Return (x, y) of the center of cell containing provided text 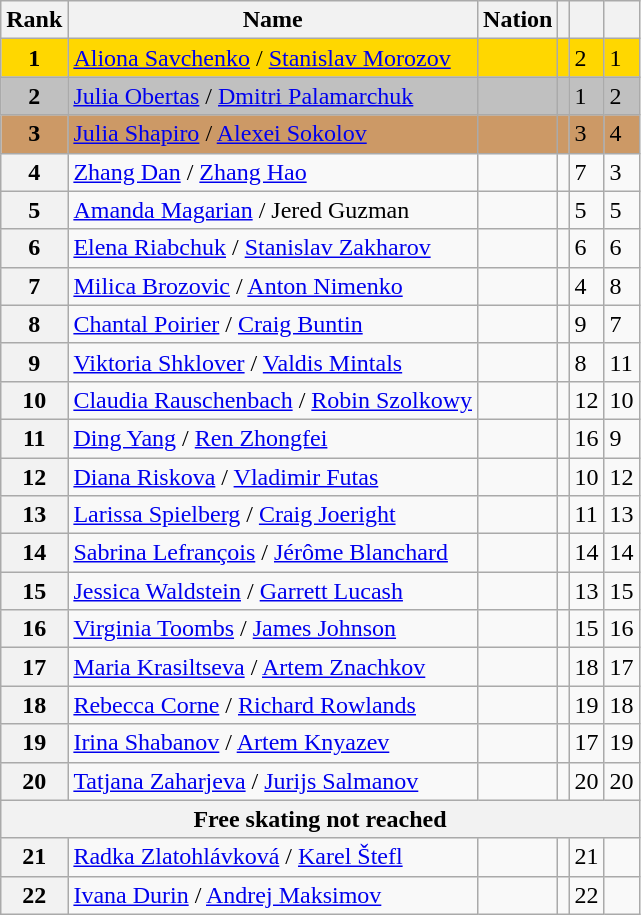
Jessica Waldstein / Garrett Lucash (273, 591)
Zhang Dan / Zhang Hao (273, 172)
Diana Riskova / Vladimir Futas (273, 477)
Tatjana Zaharjeva / Jurijs Salmanov (273, 781)
Free skating not reached (320, 819)
Rebecca Corne / Richard Rowlands (273, 705)
Chantal Poirier / Craig Buntin (273, 324)
Aliona Savchenko / Stanislav Morozov (273, 58)
Sabrina Lefrançois / Jérôme Blanchard (273, 553)
Maria Krasiltseva / Artem Znachkov (273, 667)
Larissa Spielberg / Craig Joeright (273, 515)
Irina Shabanov / Artem Knyazev (273, 743)
Rank (34, 20)
Milica Brozovic / Anton Nimenko (273, 286)
Radka Zlatohlávková / Karel Štefl (273, 857)
Ivana Durin / Andrej Maksimov (273, 895)
Virginia Toombs / James Johnson (273, 629)
Claudia Rauschenbach / Robin Szolkowy (273, 400)
Julia Shapiro / Alexei Sokolov (273, 134)
Julia Obertas / Dmitri Palamarchuk (273, 96)
Name (273, 20)
Amanda Magarian / Jered Guzman (273, 210)
Elena Riabchuk / Stanislav Zakharov (273, 248)
Nation (518, 20)
Viktoria Shklover / Valdis Mintals (273, 362)
Ding Yang / Ren Zhongfei (273, 438)
